Determine the [X, Y] coordinate at the center of the cell enclosing the given text.  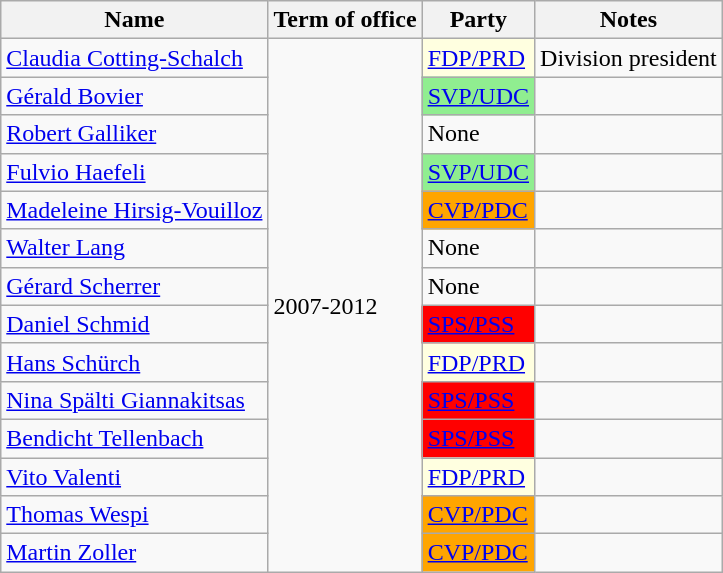
2007-2012 [345, 306]
Party [478, 20]
Name [134, 20]
Vito Valenti [134, 477]
Hans Schürch [134, 362]
Madeleine Hirsig-Vouilloz [134, 210]
Daniel Schmid [134, 324]
Martin Zoller [134, 553]
Thomas Wespi [134, 515]
Walter Lang [134, 248]
Claudia Cotting-Schalch [134, 58]
Fulvio Haefeli [134, 172]
Gérard Scherrer [134, 286]
Division president [629, 58]
Term of office [345, 20]
Gérald Bovier [134, 96]
Nina Spälti Giannakitsas [134, 400]
Bendicht Tellenbach [134, 438]
Notes [629, 20]
Robert Galliker [134, 134]
